Identify which cell holds the provided text, then report its [x, y] central coordinate. 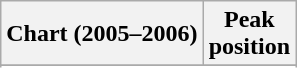
Peakposition [249, 34]
Chart (2005–2006) [102, 34]
